From the cell containing the given text, extract its center point as [x, y] coordinate. 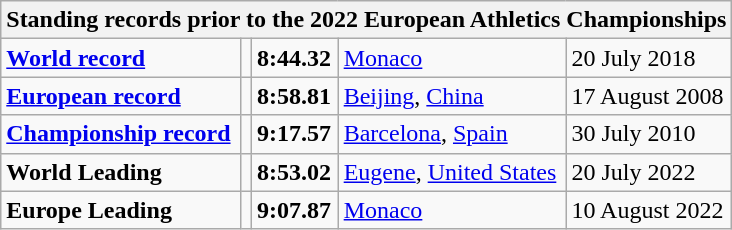
Europe Leading [121, 210]
8:53.02 [296, 172]
World Leading [121, 172]
17 August 2008 [649, 96]
Championship record [121, 134]
9:07.87 [296, 210]
Eugene, United States [452, 172]
World record [121, 58]
8:44.32 [296, 58]
9:17.57 [296, 134]
Standing records prior to the 2022 European Athletics Championships [366, 20]
30 July 2010 [649, 134]
10 August 2022 [649, 210]
European record [121, 96]
Barcelona, Spain [452, 134]
20 July 2022 [649, 172]
8:58.81 [296, 96]
20 July 2018 [649, 58]
Beijing, China [452, 96]
